Capture the cell that displays the provided text and extract its [X, Y] central coordinate. 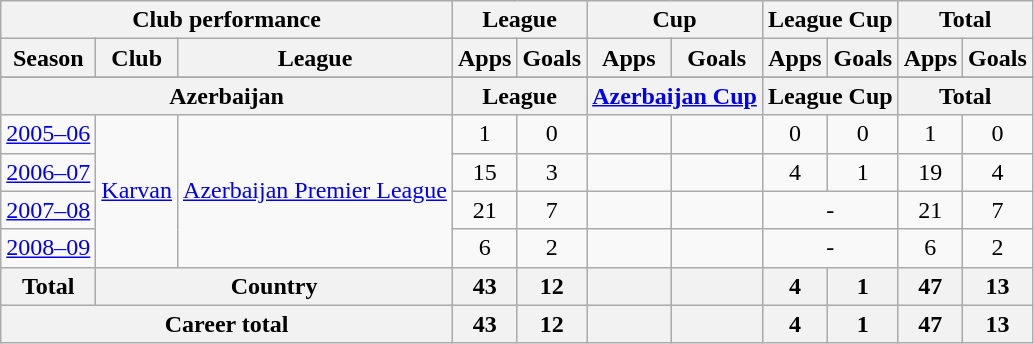
2007–08 [48, 210]
Season [48, 58]
Club performance [227, 20]
Club [137, 58]
Azerbaijan [227, 96]
Cup [675, 20]
Career total [227, 324]
3 [552, 172]
2008–09 [48, 248]
Karvan [137, 191]
19 [930, 172]
Azerbaijan Premier League [316, 191]
Country [274, 286]
Azerbaijan Cup [675, 96]
15 [484, 172]
2006–07 [48, 172]
2005–06 [48, 134]
